Extract the (X, Y) coordinate from the center of the cell holding the provided text.  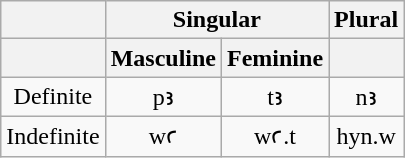
Definite (53, 97)
hyn.w (366, 136)
Masculine (163, 58)
pꜣ (163, 97)
wꜥ.t (276, 136)
Plural (366, 20)
tꜣ (276, 97)
Singular (216, 20)
wꜥ (163, 136)
nꜣ (366, 97)
Indefinite (53, 136)
Feminine (276, 58)
